Locate the cell with the specified text and output its (x, y) center coordinate. 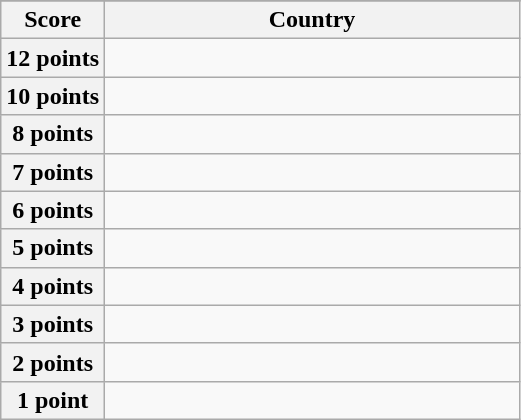
7 points (53, 172)
3 points (53, 324)
10 points (53, 96)
12 points (53, 58)
8 points (53, 134)
Country (312, 20)
Score (53, 20)
2 points (53, 362)
6 points (53, 210)
4 points (53, 286)
5 points (53, 248)
1 point (53, 400)
